Find where the given text appears and provide that cell's center as [X, Y] coordinate. 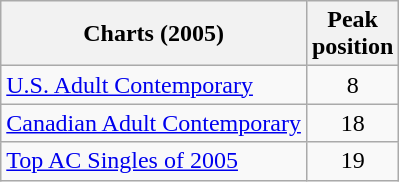
Peakposition [352, 34]
Canadian Adult Contemporary [154, 123]
18 [352, 123]
Top AC Singles of 2005 [154, 161]
Charts (2005) [154, 34]
19 [352, 161]
8 [352, 85]
U.S. Adult Contemporary [154, 85]
